Identify which cell holds the provided text, then report its [X, Y] central coordinate. 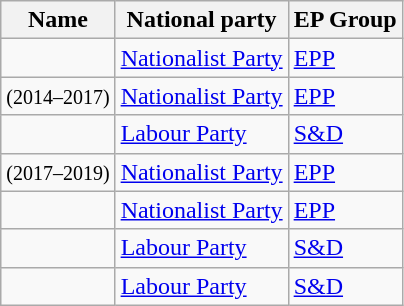
EP Group [345, 20]
(2017–2019) [58, 172]
National party [202, 20]
Name [58, 20]
(2014–2017) [58, 96]
